Detect which cell encompasses the target text, then output its (X, Y) center coordinate. 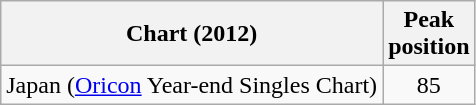
Chart (2012) (192, 34)
85 (429, 85)
Peakposition (429, 34)
Japan (Oricon Year-end Singles Chart) (192, 85)
